Locate the cell with the specified text and output its [X, Y] center coordinate. 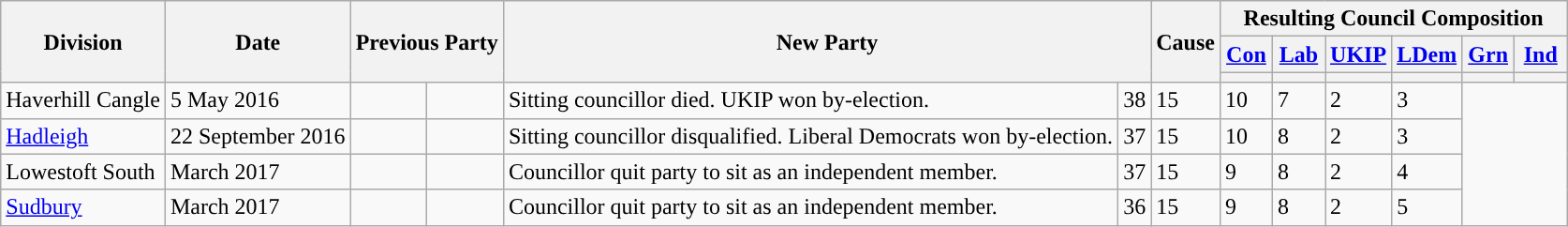
Sudbury [83, 207]
Grn [1488, 54]
5 May 2016 [258, 100]
Sitting councillor disqualified. Liberal Democrats won by-election. [810, 136]
Haverhill Cangle [83, 100]
4 [1427, 172]
Date [258, 41]
Division [83, 41]
Previous Party [427, 41]
Cause [1186, 41]
7 [1298, 100]
5 [1427, 207]
22 September 2016 [258, 136]
Con [1246, 54]
Ind [1541, 54]
Lab [1298, 54]
38 [1135, 100]
Hadleigh [83, 136]
Sitting councillor died. UKIP won by-election. [810, 100]
LDem [1427, 54]
New Party [826, 41]
Lowestoft South [83, 172]
UKIP [1358, 54]
36 [1135, 207]
Resulting Council Composition [1393, 19]
